Find where the given text appears and provide that cell's center as [X, Y] coordinate. 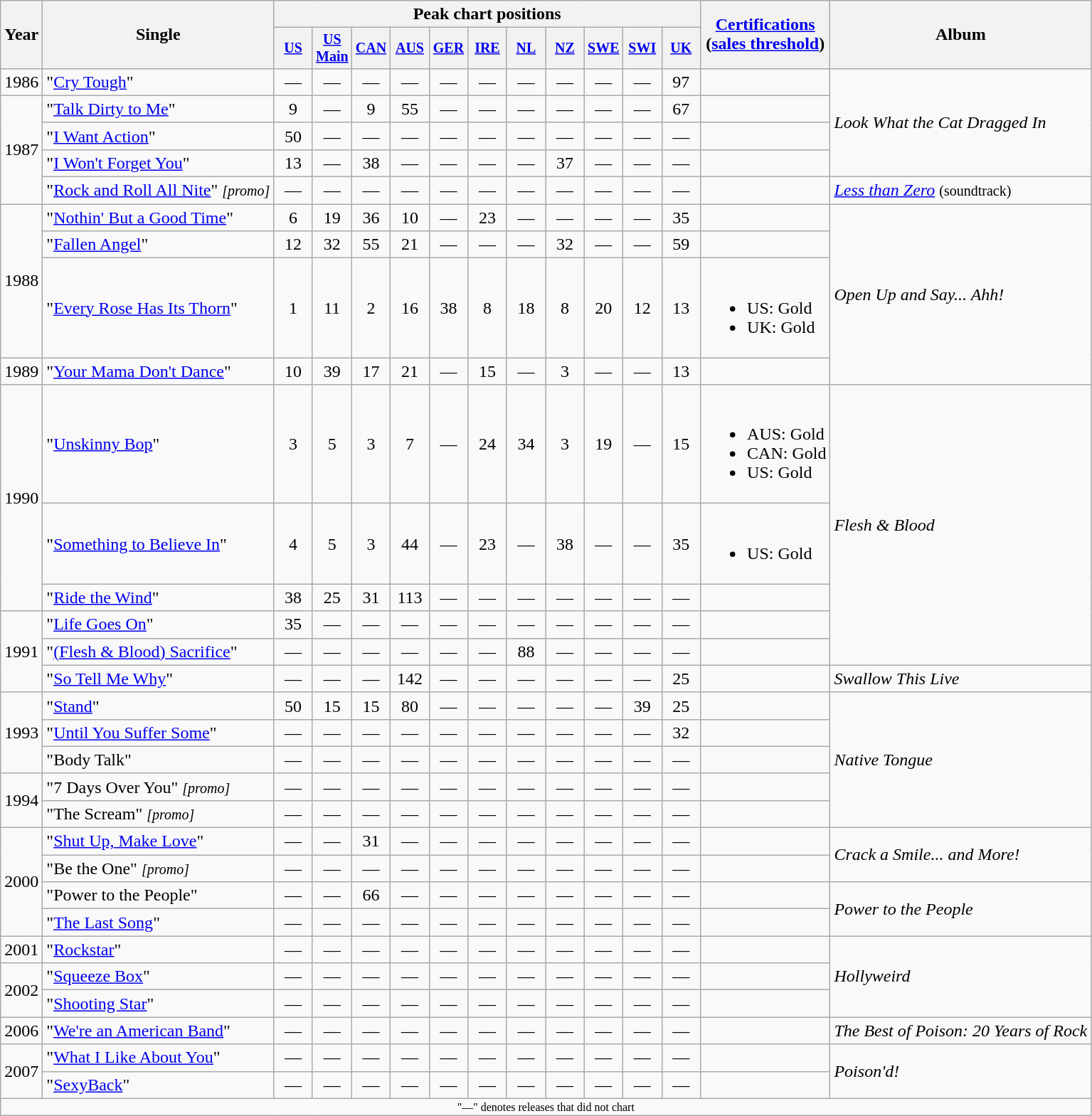
"The Scream" [promo] [158, 814]
US Main [332, 48]
"Unskinny Bop" [158, 444]
"SexyBack" [158, 1085]
11 [332, 308]
Less than Zero (soundtrack) [960, 191]
Year [21, 35]
"Stand" [158, 706]
"Rockstar" [158, 950]
"Ride the Wind" [158, 597]
NL [526, 48]
GER [448, 48]
1990 [21, 498]
88 [526, 652]
UK [681, 48]
AUS: GoldCAN: GoldUS: Gold [765, 444]
Peak chart positions [487, 14]
1989 [21, 371]
SWI [642, 48]
Poison'd! [960, 1071]
2006 [21, 1031]
Crack a Smile... and More! [960, 855]
"What I Like About You" [158, 1058]
18 [526, 308]
7 [410, 444]
142 [410, 679]
1988 [21, 281]
SWE [603, 48]
36 [371, 218]
"We're an American Band" [158, 1031]
44 [410, 543]
NZ [565, 48]
Single [158, 35]
AUS [410, 48]
"7 Days Over You" [promo] [158, 787]
"Something to Believe In" [158, 543]
"I Want Action" [158, 136]
US [293, 48]
US: GoldUK: Gold [765, 308]
1991 [21, 652]
1987 [21, 149]
Flesh & Blood [960, 525]
34 [526, 444]
59 [681, 245]
2001 [21, 950]
"Cry Tough" [158, 82]
Hollyweird [960, 977]
1994 [21, 800]
80 [410, 706]
Album [960, 35]
97 [681, 82]
"Until You Suffer Some" [158, 733]
24 [487, 444]
"The Last Song" [158, 923]
Swallow This Live [960, 679]
1986 [21, 82]
"—" denotes releases that did not chart [546, 1107]
"Rock and Roll All Nite" [promo] [158, 191]
"Shut Up, Make Love" [158, 841]
1993 [21, 733]
"Talk Dirty to Me" [158, 109]
20 [603, 308]
37 [565, 163]
2007 [21, 1071]
The Best of Poison: 20 Years of Rock [960, 1031]
1 [293, 308]
17 [371, 371]
"Your Mama Don't Dance" [158, 371]
6 [293, 218]
67 [681, 109]
Look What the Cat Dragged In [960, 122]
Native Tongue [960, 760]
CAN [371, 48]
Power to the People [960, 909]
2 [371, 308]
"Life Goes On" [158, 625]
66 [371, 896]
"(Flesh & Blood) Sacrifice" [158, 652]
"Power to the People" [158, 896]
113 [410, 597]
2000 [21, 882]
"Nothin' But a Good Time" [158, 218]
16 [410, 308]
"Body Talk" [158, 760]
US: Gold [765, 543]
4 [293, 543]
"Be the One" [promo] [158, 868]
"Squeeze Box" [158, 977]
"So Tell Me Why" [158, 679]
Open Up and Say... Ahh! [960, 294]
"Shooting Star" [158, 1004]
"Fallen Angel" [158, 245]
Certifications(sales threshold) [765, 35]
IRE [487, 48]
"Every Rose Has Its Thorn" [158, 308]
2002 [21, 990]
"I Won't Forget You" [158, 163]
